Locate the cell with the specified text and output its (x, y) center coordinate. 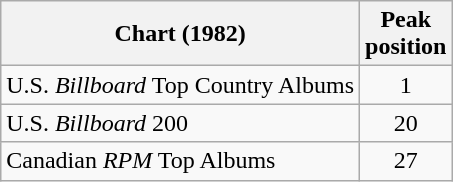
1 (406, 85)
27 (406, 161)
20 (406, 123)
Peakposition (406, 34)
Canadian RPM Top Albums (180, 161)
U.S. Billboard 200 (180, 123)
U.S. Billboard Top Country Albums (180, 85)
Chart (1982) (180, 34)
